Return [X, Y] of the center of cell containing provided text 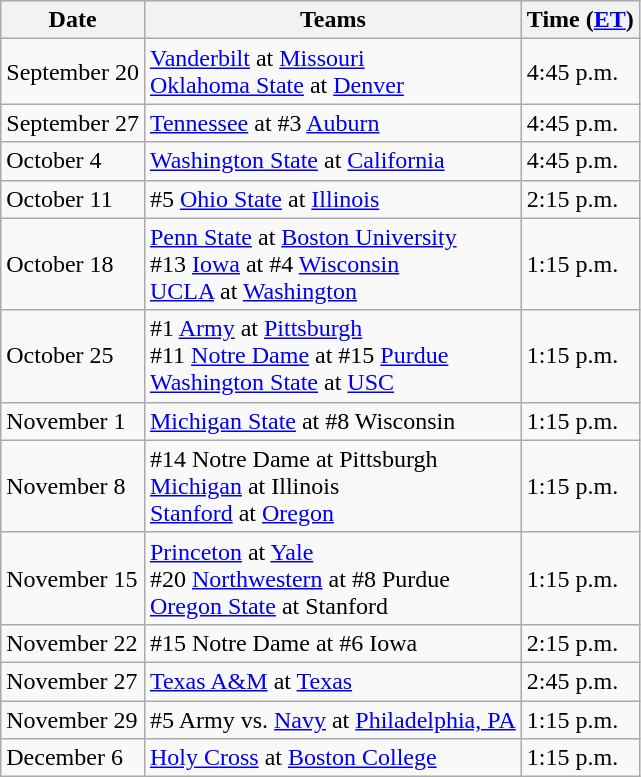
#14 Notre Dame at PittsburghMichigan at IllinoisStanford at Oregon [332, 486]
October 4 [73, 161]
Teams [332, 20]
2:45 p.m. [580, 681]
Date [73, 20]
#1 Army at Pittsburgh#11 Notre Dame at #15 PurdueWashington State at USC [332, 356]
November 29 [73, 719]
November 22 [73, 643]
October 11 [73, 199]
Penn State at Boston University#13 Iowa at #4 WisconsinUCLA at Washington [332, 264]
October 25 [73, 356]
Holy Cross at Boston College [332, 758]
Princeton at Yale#20 Northwestern at #8 PurdueOregon State at Stanford [332, 578]
November 8 [73, 486]
Time (ET) [580, 20]
September 27 [73, 123]
September 20 [73, 72]
December 6 [73, 758]
Texas A&M at Texas [332, 681]
November 27 [73, 681]
#15 Notre Dame at #6 Iowa [332, 643]
November 1 [73, 421]
November 15 [73, 578]
October 18 [73, 264]
#5 Army vs. Navy at Philadelphia, PA [332, 719]
Tennessee at #3 Auburn [332, 123]
#5 Ohio State at Illinois [332, 199]
Vanderbilt at MissouriOklahoma State at Denver [332, 72]
Washington State at California [332, 161]
Michigan State at #8 Wisconsin [332, 421]
